Find where the given text appears and provide that cell's center as (X, Y) coordinate. 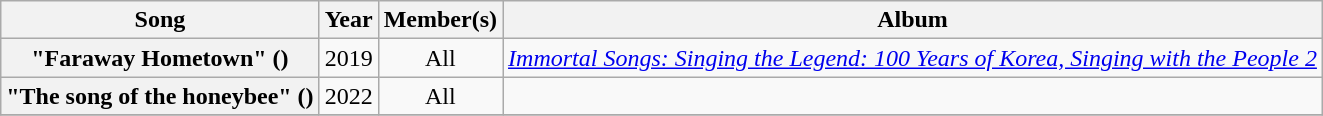
Song (160, 20)
"Faraway Hometown" () (160, 58)
Member(s) (440, 20)
Immortal Songs: Singing the Legend: 100 Years of Korea, Singing with the People 2 (913, 58)
2019 (348, 58)
"The song of the honeybee" () (160, 96)
2022 (348, 96)
Year (348, 20)
Album (913, 20)
